Pinpoint the cell where the given text exists, returning its (x, y) midpoint coordinate. 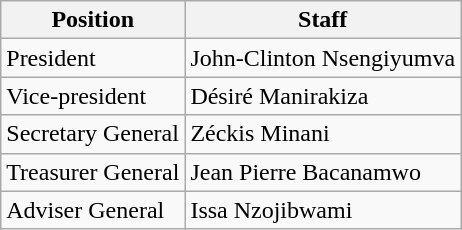
Issa Nzojibwami (323, 210)
Vice-president (93, 96)
Position (93, 20)
Adviser General (93, 210)
Jean Pierre Bacanamwo (323, 172)
Secretary General (93, 134)
President (93, 58)
John-Clinton Nsengiyumva (323, 58)
Désiré Manirakiza (323, 96)
Staff (323, 20)
Zéckis Minani (323, 134)
Treasurer General (93, 172)
